Return the (X, Y) coordinate for the center point of the cell that contains the specified text.  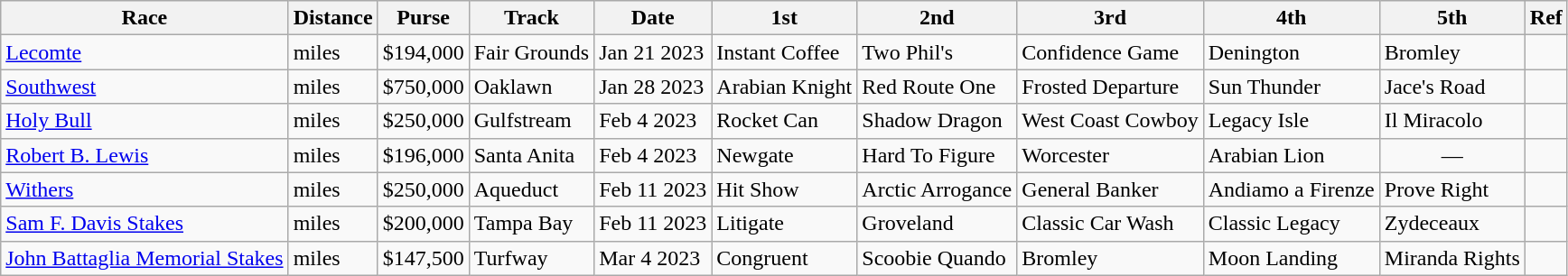
Tampa Bay (531, 224)
Southwest (145, 87)
Miranda Rights (1452, 258)
Prove Right (1452, 189)
Gulfstream (531, 121)
$750,000 (423, 87)
$194,000 (423, 52)
Arabian Knight (784, 87)
West Coast Cowboy (1110, 121)
— (1452, 155)
Distance (332, 18)
Rocket Can (784, 121)
John Battaglia Memorial Stakes (145, 258)
Classic Legacy (1292, 224)
Il Miracolo (1452, 121)
3rd (1110, 18)
$200,000 (423, 224)
Aqueduct (531, 189)
Santa Anita (531, 155)
Fair Grounds (531, 52)
Race (145, 18)
Andiamo a Firenze (1292, 189)
Denington (1292, 52)
1st (784, 18)
Classic Car Wash (1110, 224)
Scoobie Quando (938, 258)
Turfway (531, 258)
Worcester (1110, 155)
Mar 4 2023 (653, 258)
Date (653, 18)
Newgate (784, 155)
Shadow Dragon (938, 121)
Holy Bull (145, 121)
Moon Landing (1292, 258)
Congruent (784, 258)
4th (1292, 18)
Groveland (938, 224)
Track (531, 18)
Red Route One (938, 87)
Robert B. Lewis (145, 155)
Arctic Arrogance (938, 189)
Hit Show (784, 189)
5th (1452, 18)
Withers (145, 189)
Hard To Figure (938, 155)
Jan 21 2023 (653, 52)
$196,000 (423, 155)
$147,500 (423, 258)
Ref (1546, 18)
Oaklawn (531, 87)
Sun Thunder (1292, 87)
Jan 28 2023 (653, 87)
Legacy Isle (1292, 121)
Jace's Road (1452, 87)
Purse (423, 18)
Frosted Departure (1110, 87)
Zydeceaux (1452, 224)
Confidence Game (1110, 52)
2nd (938, 18)
General Banker (1110, 189)
Arabian Lion (1292, 155)
Instant Coffee (784, 52)
Sam F. Davis Stakes (145, 224)
Lecomte (145, 52)
Litigate (784, 224)
Two Phil's (938, 52)
